Identify which cell holds the provided text, then report its [x, y] central coordinate. 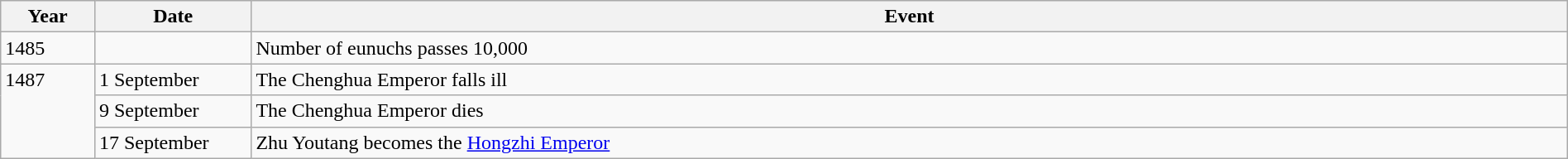
17 September [172, 142]
The Chenghua Emperor falls ill [910, 79]
Year [48, 17]
1 September [172, 79]
Date [172, 17]
1487 [48, 111]
9 September [172, 111]
The Chenghua Emperor dies [910, 111]
1485 [48, 48]
Zhu Youtang becomes the Hongzhi Emperor [910, 142]
Event [910, 17]
Number of eunuchs passes 10,000 [910, 48]
